Determine the (x, y) coordinate at the center of the cell enclosing the given text.  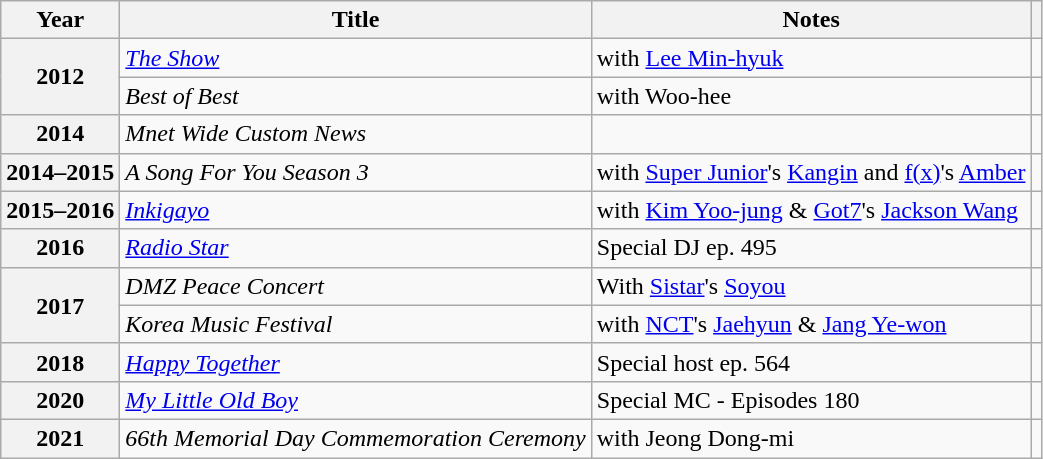
Inkigayo (356, 210)
DMZ Peace Concert (356, 286)
2021 (60, 438)
Korea Music Festival (356, 324)
with Woo-hee (811, 96)
2014–2015 (60, 172)
2015–2016 (60, 210)
2018 (60, 362)
Radio Star (356, 248)
with Jeong Dong-mi (811, 438)
Happy Together (356, 362)
2012 (60, 77)
with Lee Min-hyuk (811, 58)
with Kim Yoo-jung & Got7's Jackson Wang (811, 210)
Title (356, 20)
with NCT's Jaehyun & Jang Ye-won (811, 324)
2016 (60, 248)
Special MC - Episodes 180 (811, 400)
Year (60, 20)
Notes (811, 20)
With Sistar's Soyou (811, 286)
Mnet Wide Custom News (356, 134)
Special host ep. 564 (811, 362)
A Song For You Season 3 (356, 172)
66th Memorial Day Commemoration Ceremony (356, 438)
The Show (356, 58)
My Little Old Boy (356, 400)
2014 (60, 134)
2020 (60, 400)
with Super Junior's Kangin and f(x)'s Amber (811, 172)
2017 (60, 305)
Special DJ ep. 495 (811, 248)
Best of Best (356, 96)
